From the cell containing the given text, extract its center point as (X, Y) coordinate. 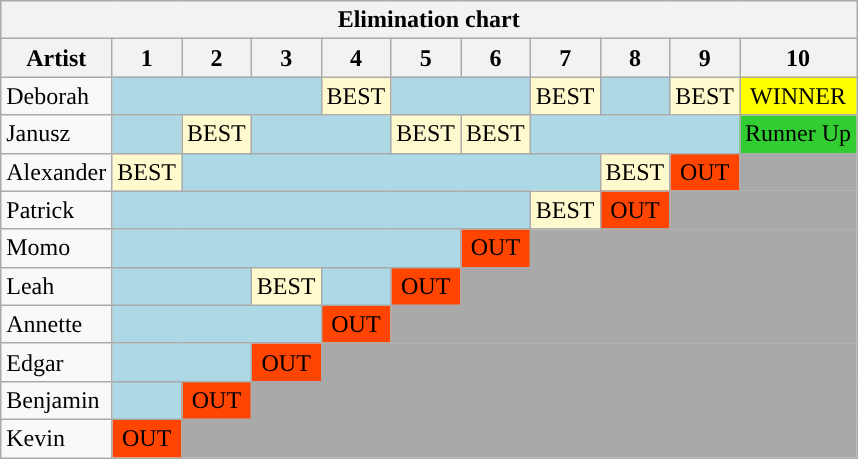
Annette (56, 324)
10 (798, 58)
Leah (56, 286)
9 (705, 58)
Kevin (56, 438)
Elimination chart (429, 20)
Benjamin (56, 400)
Janusz (56, 134)
3 (286, 58)
Edgar (56, 362)
2 (217, 58)
Artist (56, 58)
8 (635, 58)
7 (565, 58)
Momo (56, 248)
1 (147, 58)
Alexander (56, 172)
6 (496, 58)
5 (426, 58)
Patrick (56, 210)
Deborah (56, 96)
4 (356, 58)
Runner Up (798, 134)
WINNER (798, 96)
